Search for the cell housing the specified text and yield its [X, Y] center coordinate. 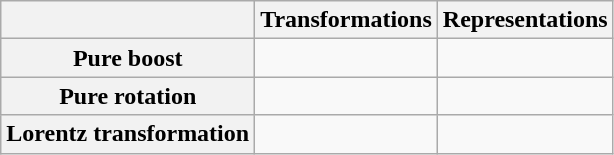
Lorentz transformation [128, 134]
Pure boost [128, 58]
Pure rotation [128, 96]
Representations [525, 20]
Transformations [346, 20]
